Detect which cell encompasses the target text, then output its (x, y) center coordinate. 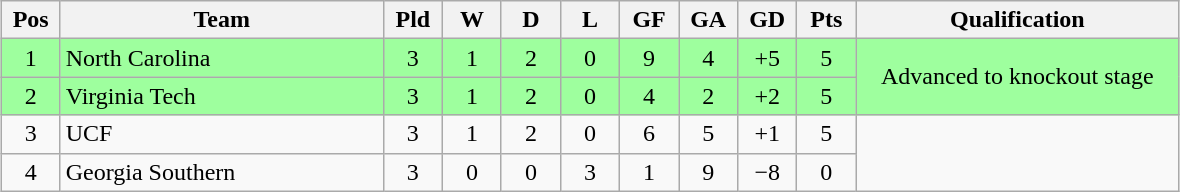
+2 (768, 96)
6 (650, 134)
Advanced to knockout stage (1018, 77)
GA (708, 20)
Team (222, 20)
+1 (768, 134)
North Carolina (222, 58)
L (590, 20)
+5 (768, 58)
D (530, 20)
W (472, 20)
GF (650, 20)
GD (768, 20)
−8 (768, 172)
Pos (30, 20)
Pts (826, 20)
Pld (412, 20)
Georgia Southern (222, 172)
Qualification (1018, 20)
Virginia Tech (222, 96)
UCF (222, 134)
